Find where the given text appears and provide that cell's center as [x, y] coordinate. 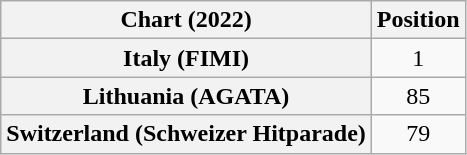
79 [418, 134]
Italy (FIMI) [186, 58]
Chart (2022) [186, 20]
Switzerland (Schweizer Hitparade) [186, 134]
1 [418, 58]
Position [418, 20]
Lithuania (AGATA) [186, 96]
85 [418, 96]
